Return the [x, y] coordinate for the center point of the cell that contains the specified text.  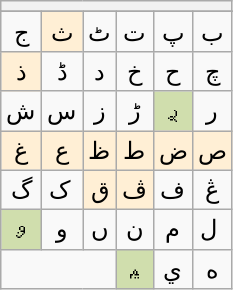
غ [22, 150]
ڠ [213, 190]
ڈ [62, 71]
س [62, 111]
م [173, 230]
ر [213, 111]
ج [22, 32]
و [62, 230]
گ [22, 190]
ظ [100, 150]
ض [173, 150]
ي [173, 269]
ق [100, 190]
ࢫ [22, 230]
د [100, 71]
ط [134, 150]
ه [213, 269]
ف [173, 190]
‌ ک‌ [62, 190]
‌ ل [213, 230]
ٹ [100, 32]
ع [62, 150]
ب [213, 32]
ن [134, 230]
ڑ [134, 111]
ذ [22, 71]
ز [100, 111]
چ [213, 71]
ص [213, 150]
ح [173, 71]
ش [22, 111]
ࢪ [173, 111]
پ [173, 32]
ث [62, 32]
ں [100, 230]
ڤ [134, 190]
ت [134, 32]
خ [134, 71]
ࢬ [134, 269]
